Pinpoint the cell where the given text exists, returning its [X, Y] midpoint coordinate. 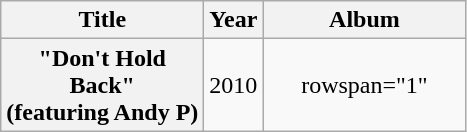
rowspan="1" [364, 85]
"Don't Hold Back"(featuring Andy P) [102, 85]
Album [364, 20]
2010 [234, 85]
Title [102, 20]
Year [234, 20]
